Identify which cell holds the provided text, then report its [x, y] central coordinate. 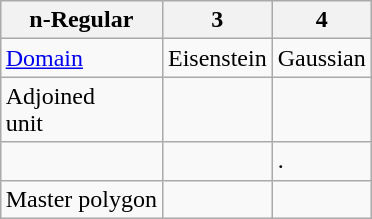
n-Regular [81, 20]
Master polygon [81, 199]
Eisenstein [217, 58]
Domain [81, 58]
4 [322, 20]
. [322, 161]
Gaussian [322, 58]
Adjoinedunit [81, 110]
3 [217, 20]
